Pinpoint the cell where the given text exists, returning its (X, Y) midpoint coordinate. 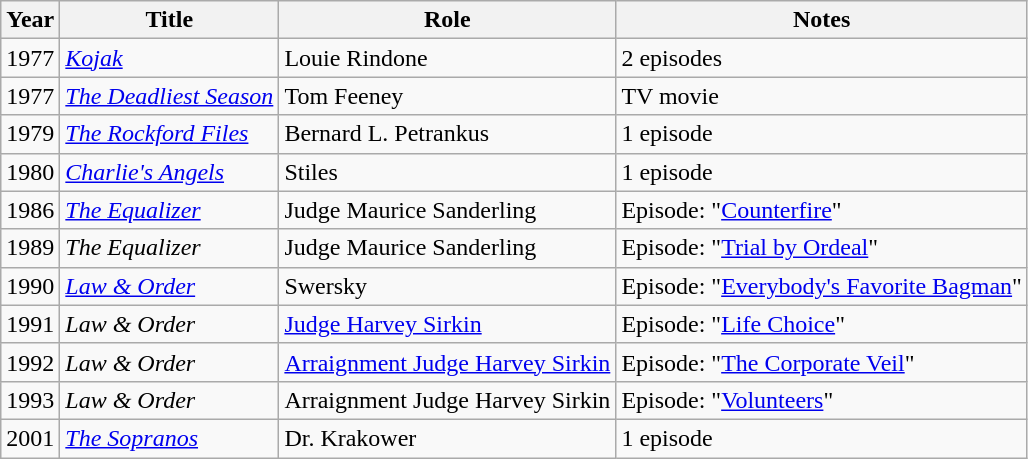
Stiles (448, 172)
Dr. Krakower (448, 438)
2 episodes (822, 58)
1989 (30, 248)
Tom Feeney (448, 96)
Episode: "Counterfire" (822, 210)
Episode: "Trial by Ordeal" (822, 248)
The Sopranos (170, 438)
Year (30, 20)
Charlie's Angels (170, 172)
Bernard L. Petrankus (448, 134)
1986 (30, 210)
Louie Rindone (448, 58)
Episode: "The Corporate Veil" (822, 362)
Judge Harvey Sirkin (448, 324)
Role (448, 20)
Swersky (448, 286)
1979 (30, 134)
TV movie (822, 96)
1992 (30, 362)
Title (170, 20)
1990 (30, 286)
1991 (30, 324)
2001 (30, 438)
The Deadliest Season (170, 96)
Notes (822, 20)
Episode: "Volunteers" (822, 400)
Episode: "Everybody's Favorite Bagman" (822, 286)
1980 (30, 172)
1993 (30, 400)
The Rockford Files (170, 134)
Kojak (170, 58)
Episode: "Life Choice" (822, 324)
